Find where the given text appears and provide that cell's center as [X, Y] coordinate. 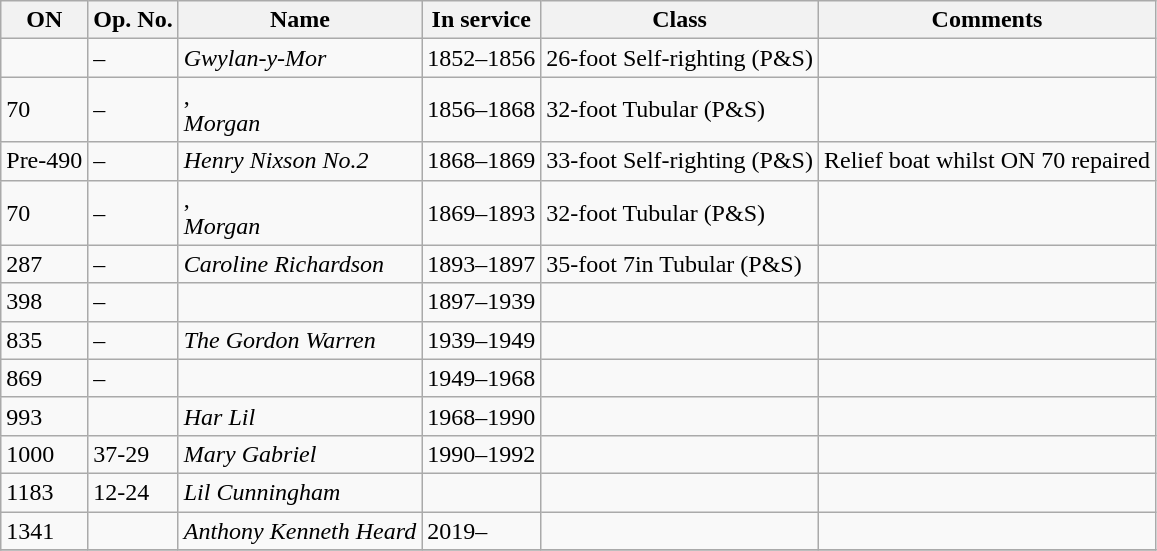
Comments [986, 20]
2019– [482, 531]
1869–1893 [482, 212]
1939–1949 [482, 340]
1868–1869 [482, 161]
Lil Cunningham [300, 492]
1000 [44, 454]
Class [680, 20]
Pre-490 [44, 161]
26-foot Self-righting (P&S) [680, 58]
1856–1868 [482, 110]
1183 [44, 492]
Har Lil [300, 416]
The Gordon Warren [300, 340]
1968–1990 [482, 416]
Anthony Kenneth Heard [300, 531]
1949–1968 [482, 378]
1893–1897 [482, 264]
993 [44, 416]
Name [300, 20]
835 [44, 340]
Caroline Richardson [300, 264]
ON [44, 20]
Op. No. [133, 20]
398 [44, 302]
35-foot 7in Tubular (P&S) [680, 264]
Gwylan-y-Mor [300, 58]
1341 [44, 531]
869 [44, 378]
Relief boat whilst ON 70 repaired [986, 161]
Henry Nixson No.2 [300, 161]
33-foot Self-righting (P&S) [680, 161]
12-24 [133, 492]
1852–1856 [482, 58]
287 [44, 264]
Mary Gabriel [300, 454]
37-29 [133, 454]
1990–1992 [482, 454]
In service [482, 20]
1897–1939 [482, 302]
